Detect which cell encompasses the target text, then output its [x, y] center coordinate. 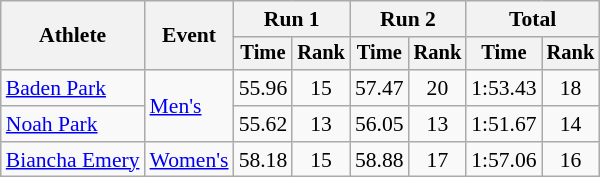
56.05 [380, 124]
Baden Park [73, 88]
Athlete [73, 36]
Noah Park [73, 124]
Run 1 [292, 19]
Run 2 [408, 19]
57.47 [380, 88]
18 [571, 88]
14 [571, 124]
55.96 [264, 88]
Event [190, 36]
15 [321, 88]
1:51.67 [504, 124]
1:53.43 [504, 88]
55.62 [264, 124]
Men's [190, 106]
20 [438, 88]
Total [532, 19]
